Detect which cell encompasses the target text, then output its [x, y] center coordinate. 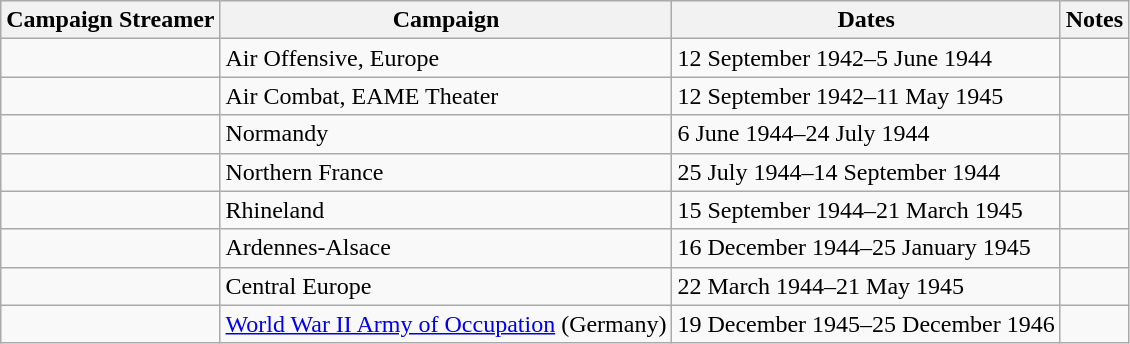
16 December 1944–25 January 1945 [866, 248]
Air Offensive, Europe [446, 58]
19 December 1945–25 December 1946 [866, 324]
Northern France [446, 172]
Normandy [446, 134]
12 September 1942–11 May 1945 [866, 96]
22 March 1944–21 May 1945 [866, 286]
Ardennes-Alsace [446, 248]
25 July 1944–14 September 1944 [866, 172]
Rhineland [446, 210]
Air Combat, EAME Theater [446, 96]
Campaign Streamer [110, 20]
6 June 1944–24 July 1944 [866, 134]
Central Europe [446, 286]
Dates [866, 20]
Campaign [446, 20]
World War II Army of Occupation (Germany) [446, 324]
15 September 1944–21 March 1945 [866, 210]
Notes [1094, 20]
12 September 1942–5 June 1944 [866, 58]
